Return [x, y] of the center of cell containing provided text 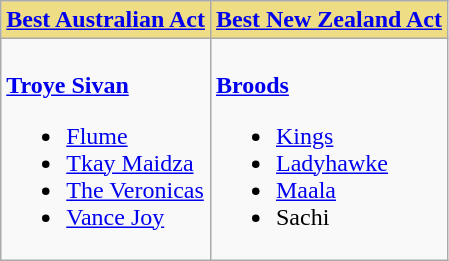
Troye SivanFlumeTkay MaidzaThe VeronicasVance Joy [106, 150]
Best New Zealand Act [328, 20]
Best Australian Act [106, 20]
BroodsKingsLadyhawkeMaalaSachi [328, 150]
